Identify which cell holds the provided text, then report its [x, y] central coordinate. 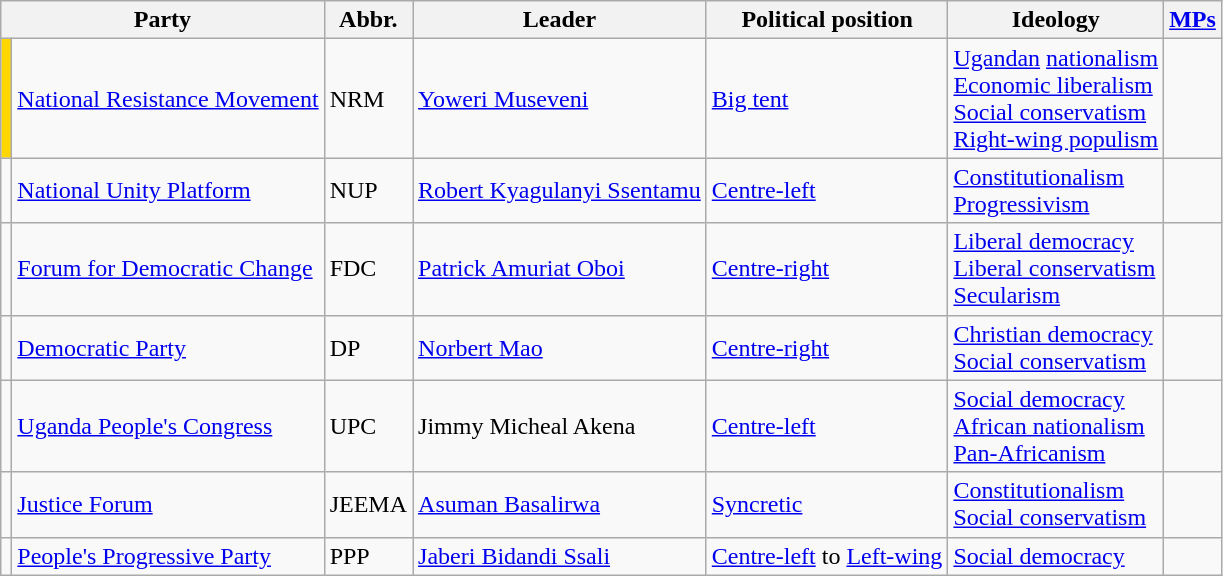
People's Progressive Party [168, 556]
ConstitutionalismSocial conservatism [1056, 504]
Political position [827, 20]
UPC [368, 426]
Leader [560, 20]
Liberal democracyLiberal conservatismSecularism [1056, 269]
ConstitutionalismProgressivism [1056, 190]
Social democracy [1056, 556]
Social democracyAfrican nationalismPan-Africanism [1056, 426]
Justice Forum [168, 504]
Asuman Basalirwa [560, 504]
FDC [368, 269]
Forum for Democratic Change [168, 269]
DP [368, 348]
NRM [368, 98]
Norbert Mao [560, 348]
Ideology [1056, 20]
Ugandan nationalismEconomic liberalismSocial conservatismRight-wing populism [1056, 98]
MPs [1193, 20]
Centre-left to Left-wing [827, 556]
NUP [368, 190]
Yoweri Museveni [560, 98]
Jaberi Bidandi Ssali [560, 556]
National Resistance Movement [168, 98]
Robert Kyagulanyi Ssentamu [560, 190]
Christian democracySocial conservatism [1056, 348]
Party [162, 20]
Abbr. [368, 20]
Patrick Amuriat Oboi [560, 269]
Jimmy Micheal Akena [560, 426]
Syncretic [827, 504]
Uganda People's Congress [168, 426]
JEEMA [368, 504]
Democratic Party [168, 348]
PPP [368, 556]
Big tent [827, 98]
National Unity Platform [168, 190]
